Extract the [X, Y] coordinate from the center of the cell holding the provided text.  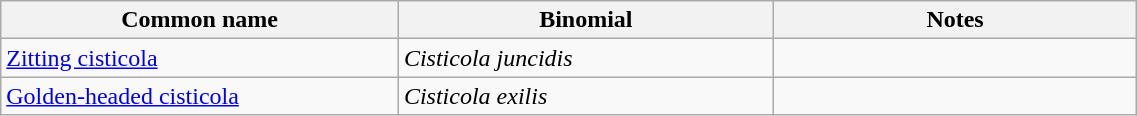
Zitting cisticola [200, 58]
Common name [200, 20]
Cisticola juncidis [586, 58]
Notes [955, 20]
Golden-headed cisticola [200, 96]
Cisticola exilis [586, 96]
Binomial [586, 20]
